Output the [x, y] coordinate of the center of the cell containing the given text.  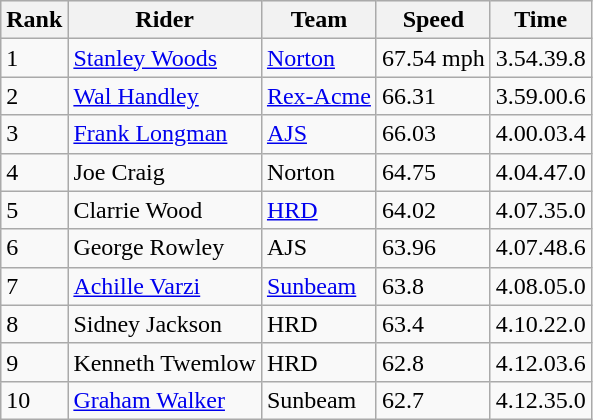
4.07.35.0 [540, 210]
64.02 [433, 210]
Sidney Jackson [165, 324]
Team [318, 20]
7 [34, 286]
Speed [433, 20]
Joe Craig [165, 172]
Rex-Acme [318, 96]
4.08.05.0 [540, 286]
4.07.48.6 [540, 248]
3.59.00.6 [540, 96]
4.12.35.0 [540, 400]
6 [34, 248]
66.03 [433, 134]
Rider [165, 20]
62.7 [433, 400]
Stanley Woods [165, 58]
66.31 [433, 96]
64.75 [433, 172]
8 [34, 324]
63.8 [433, 286]
63.4 [433, 324]
10 [34, 400]
3.54.39.8 [540, 58]
63.96 [433, 248]
4.04.47.0 [540, 172]
Clarrie Wood [165, 210]
4.12.03.6 [540, 362]
62.8 [433, 362]
5 [34, 210]
Kenneth Twemlow [165, 362]
1 [34, 58]
67.54 mph [433, 58]
9 [34, 362]
George Rowley [165, 248]
4.00.03.4 [540, 134]
Graham Walker [165, 400]
4.10.22.0 [540, 324]
3 [34, 134]
Rank [34, 20]
Time [540, 20]
Frank Longman [165, 134]
2 [34, 96]
4 [34, 172]
Achille Varzi [165, 286]
Wal Handley [165, 96]
